Return the [X, Y] coordinate for the center point of the cell that contains the specified text.  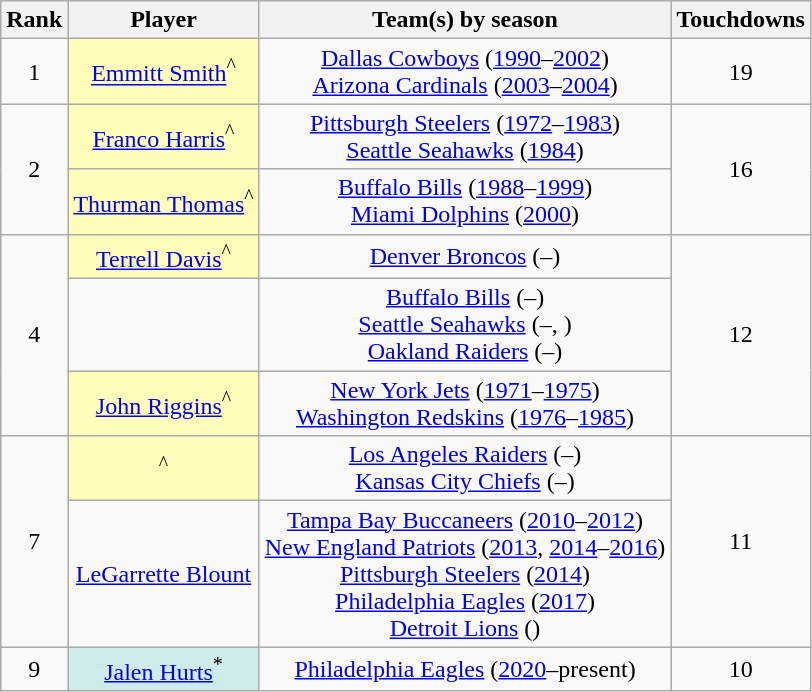
12 [741, 335]
Rank [34, 20]
Dallas Cowboys (1990–2002)Arizona Cardinals (2003–2004) [465, 72]
Team(s) by season [465, 20]
Buffalo Bills (1988–1999)Miami Dolphins (2000) [465, 202]
Philadelphia Eagles (2020–present) [465, 670]
16 [741, 169]
Tampa Bay Buccaneers (2010–2012)New England Patriots (2013, 2014–2016)Pittsburgh Steelers (2014)Philadelphia Eagles (2017)Detroit Lions () [465, 574]
LeGarrette Blount [164, 574]
19 [741, 72]
Touchdowns [741, 20]
Los Angeles Raiders (–)Kansas City Chiefs (–) [465, 468]
10 [741, 670]
Thurman Thomas^ [164, 202]
Jalen Hurts* [164, 670]
Emmitt Smith^ [164, 72]
New York Jets (1971–1975)Washington Redskins (1976–1985) [465, 404]
9 [34, 670]
^ [164, 468]
John Riggins^ [164, 404]
2 [34, 169]
Terrell Davis^ [164, 256]
Denver Broncos (–) [465, 256]
Player [164, 20]
4 [34, 335]
Buffalo Bills (–)Seattle Seahawks (–, )Oakland Raiders (–) [465, 325]
7 [34, 542]
11 [741, 542]
Pittsburgh Steelers (1972–1983)Seattle Seahawks (1984) [465, 136]
Franco Harris^ [164, 136]
1 [34, 72]
